Return the [X, Y] coordinate for the center point of the cell that contains the specified text.  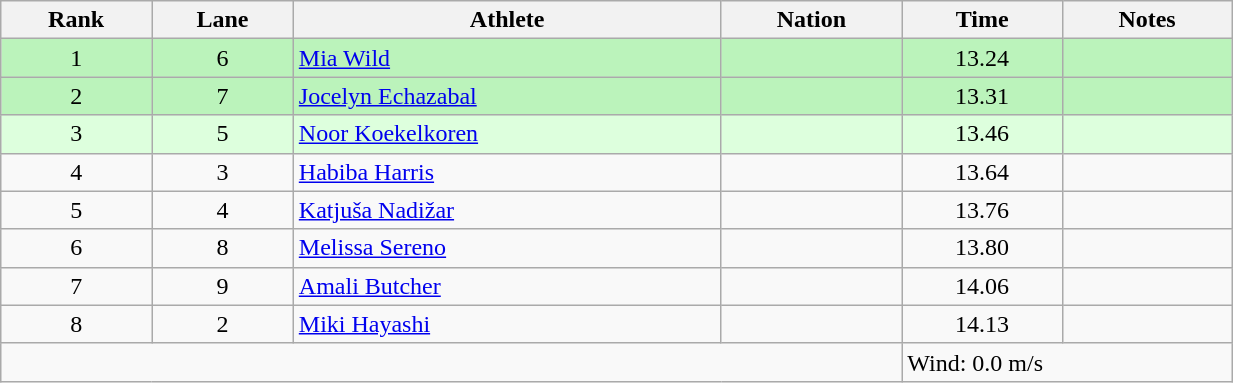
Mia Wild [507, 58]
13.80 [982, 248]
14.13 [982, 324]
Melissa Sereno [507, 248]
Jocelyn Echazabal [507, 96]
1 [76, 58]
Lane [223, 20]
Wind: 0.0 m/s [1067, 362]
Time [982, 20]
9 [223, 286]
Noor Koekelkoren [507, 134]
Rank [76, 20]
Habiba Harris [507, 172]
Nation [812, 20]
13.31 [982, 96]
13.24 [982, 58]
13.64 [982, 172]
13.76 [982, 210]
Katjuša Nadižar [507, 210]
Amali Butcher [507, 286]
Athlete [507, 20]
14.06 [982, 286]
Miki Hayashi [507, 324]
Notes [1146, 20]
13.46 [982, 134]
